From the cell containing the given text, extract its center point as (x, y) coordinate. 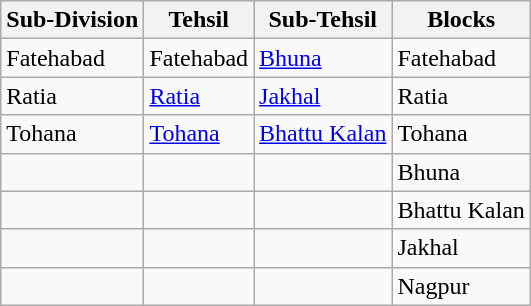
Sub-Division (72, 20)
Sub-Tehsil (323, 20)
Nagpur (461, 286)
Tehsil (199, 20)
Blocks (461, 20)
